For the text-containing cell, return its midpoint in [X, Y] coordinate format. 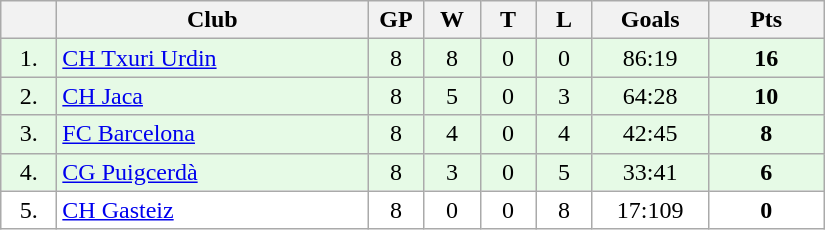
CH Jaca [212, 96]
86:19 [650, 58]
GP [396, 20]
FC Barcelona [212, 134]
17:109 [650, 210]
Club [212, 20]
2. [29, 96]
L [564, 20]
6 [766, 172]
33:41 [650, 172]
64:28 [650, 96]
10 [766, 96]
Goals [650, 20]
T [508, 20]
5. [29, 210]
1. [29, 58]
CH Gasteiz [212, 210]
3. [29, 134]
CG Puigcerdà [212, 172]
W [452, 20]
CH Txuri Urdin [212, 58]
42:45 [650, 134]
4. [29, 172]
16 [766, 58]
Pts [766, 20]
